Capture the cell that displays the provided text and extract its (x, y) central coordinate. 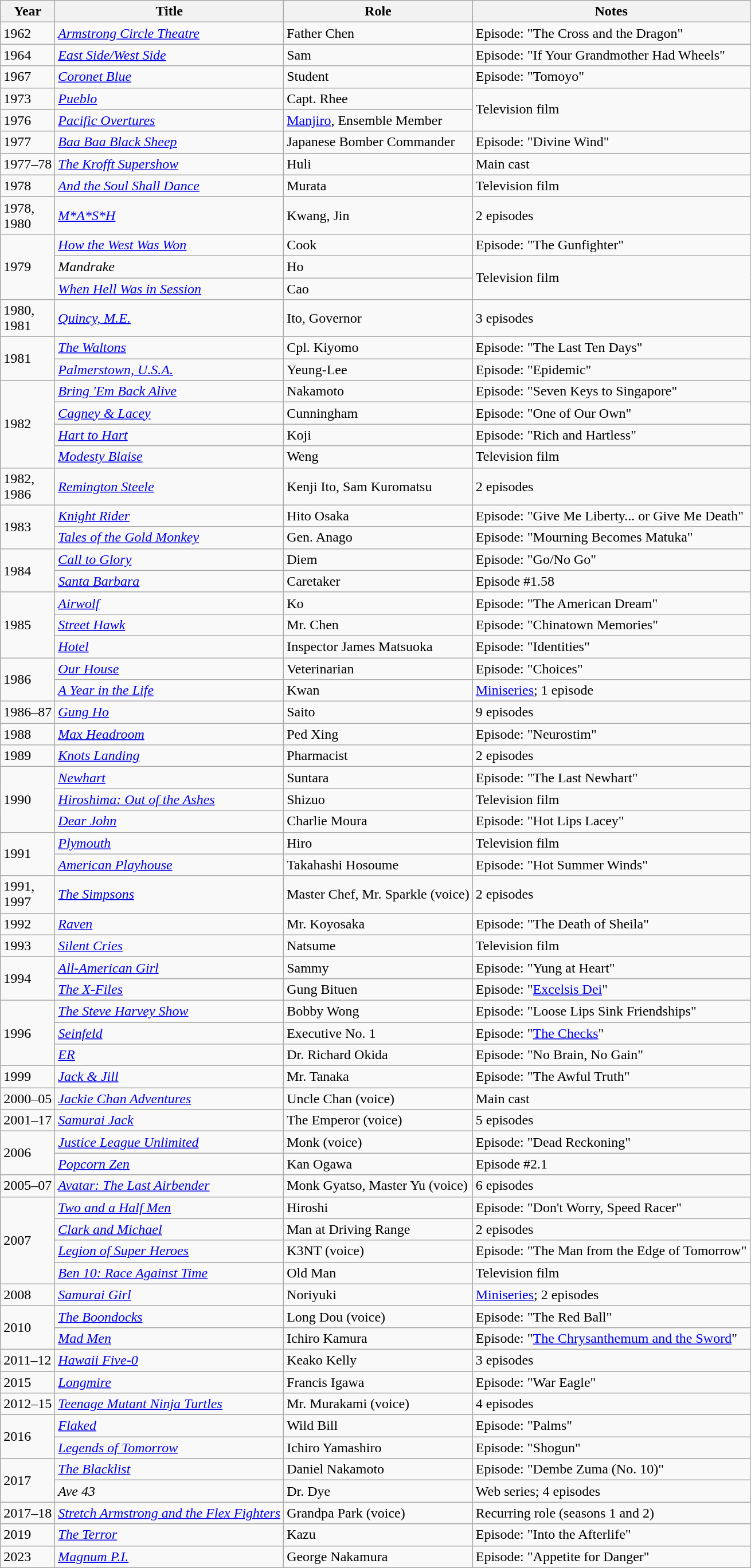
Episode: "Loose Lips Sink Friendships" (611, 1011)
Japanese Bomber Commander (378, 142)
Ave 43 (170, 1491)
Huli (378, 164)
K3NT (voice) (378, 1251)
2017–18 (28, 1513)
ER (170, 1055)
Episode: "War Eagle" (611, 1382)
Pueblo (170, 99)
All-American Girl (170, 967)
Caretaker (378, 581)
Mr. Chen (378, 625)
Pharmacist (378, 756)
Episode: "Excelsis Dei" (611, 989)
Title (170, 11)
Ichiro Yamashiro (378, 1448)
Veterinarian (378, 669)
1962 (28, 33)
Episode: "Go/No Go" (611, 559)
Notes (611, 11)
Stretch Armstrong and the Flex Fighters (170, 1513)
Recurring role (seasons 1 and 2) (611, 1513)
1996 (28, 1033)
Ped Xing (378, 734)
Episode: "Dead Reckoning" (611, 1142)
2001–17 (28, 1120)
Murata (378, 186)
Bring 'Em Back Alive (170, 391)
East Side/West Side (170, 55)
1989 (28, 756)
Charlie Moura (378, 821)
Samurai Jack (170, 1120)
Episode: "The Last Newhart" (611, 778)
Saito (378, 712)
M*A*S*H (170, 215)
Dr. Dye (378, 1491)
1982,1986 (28, 486)
Armstrong Circle Theatre (170, 33)
Episode: "The Man from the Edge of Tomorrow" (611, 1251)
Episode: "Shogun" (611, 1448)
Mandrake (170, 266)
Diem (378, 559)
1984 (28, 570)
Cpl. Kiyomo (378, 348)
Baa Baa Black Sheep (170, 142)
The Simpsons (170, 894)
2017 (28, 1480)
Episode: "The Chrysanthemum and the Sword" (611, 1338)
Tales of the Gold Monkey (170, 538)
Coronet Blue (170, 77)
Francis Igawa (378, 1382)
Our House (170, 669)
Episode: "One of Our Own" (611, 413)
Cagney & Lacey (170, 413)
2006 (28, 1153)
How the West Was Won (170, 245)
Episode: "Appetite for Danger" (611, 1557)
1978,1980 (28, 215)
Kazu (378, 1535)
American Playhouse (170, 865)
Modesty Blaise (170, 457)
Clark and Michael (170, 1229)
Kenji Ito, Sam Kuromatsu (378, 486)
2010 (28, 1327)
Mr. Tanaka (378, 1077)
Episode: "Give Me Liberty... or Give Me Death" (611, 516)
Episode: "Divine Wind" (611, 142)
1964 (28, 55)
Suntara (378, 778)
Miniseries; 2 episodes (611, 1295)
Master Chef, Mr. Sparkle (voice) (378, 894)
Silent Cries (170, 946)
Episode: "Dembe Zuma (No. 10)" (611, 1469)
Daniel Nakamoto (378, 1469)
Mad Men (170, 1338)
Episode: "Don't Worry, Speed Racer" (611, 1208)
The Terror (170, 1535)
Knight Rider (170, 516)
The X-Files (170, 989)
Monk Gyatso, Master Yu (voice) (378, 1186)
Ito, Governor (378, 319)
1980,1981 (28, 319)
Keako Kelly (378, 1360)
Hart to Hart (170, 435)
Koji (378, 435)
Max Headroom (170, 734)
Year (28, 11)
Episode: "The American Dream" (611, 603)
2016 (28, 1437)
Executive No. 1 (378, 1033)
Weng (378, 457)
Call to Glory (170, 559)
2005–07 (28, 1186)
4 episodes (611, 1404)
Episode #1.58 (611, 581)
George Nakamura (378, 1557)
Palmerstown, U.S.A. (170, 370)
Episode: "The Last Ten Days" (611, 348)
And the Soul Shall Dance (170, 186)
Avatar: The Last Airbender (170, 1186)
Grandpa Park (voice) (378, 1513)
2015 (28, 1382)
Legends of Tomorrow (170, 1448)
Episode: "Neurostim" (611, 734)
1973 (28, 99)
1990 (28, 799)
Teenage Mutant Ninja Turtles (170, 1404)
1991,1997 (28, 894)
Cunningham (378, 413)
Hiroshi (378, 1208)
Inspector James Matsuoka (378, 646)
1991 (28, 854)
1988 (28, 734)
Kwang, Jin (378, 215)
When Hell Was in Session (170, 288)
2000–05 (28, 1099)
Man at Driving Range (378, 1229)
2019 (28, 1535)
Episode: "Chinatown Memories" (611, 625)
Episode: "Yung at Heart" (611, 967)
Gen. Anago (378, 538)
Kan Ogawa (378, 1164)
Ho (378, 266)
Episode: "Hot Summer Winds" (611, 865)
Hawaii Five-0 (170, 1360)
Old Man (378, 1273)
1977 (28, 142)
Hito Osaka (378, 516)
Kwan (378, 691)
1986–87 (28, 712)
Episode: "Epidemic" (611, 370)
Ko (378, 603)
1982 (28, 424)
1986 (28, 680)
Quincy, M.E. (170, 319)
Role (378, 11)
5 episodes (611, 1120)
Capt. Rhee (378, 99)
1977–78 (28, 164)
Two and a Half Men (170, 1208)
The Steve Harvey Show (170, 1011)
Knots Landing (170, 756)
Episode: "If Your Grandmother Had Wheels" (611, 55)
6 episodes (611, 1186)
Cao (378, 288)
Ben 10: Race Against Time (170, 1273)
2011–12 (28, 1360)
Pacific Overtures (170, 120)
1999 (28, 1077)
Plymouth (170, 843)
2008 (28, 1295)
2023 (28, 1557)
Cook (378, 245)
1981 (28, 359)
1992 (28, 924)
Episode: "Choices" (611, 669)
Yeung-Lee (378, 370)
Legion of Super Heroes (170, 1251)
1967 (28, 77)
Episode: "No Brain, No Gain" (611, 1055)
Hiroshima: Out of the Ashes (170, 799)
Episode: "The Awful Truth" (611, 1077)
1994 (28, 978)
Episode: "The Death of Sheila" (611, 924)
Ichiro Kamura (378, 1338)
Episode: "The Red Ball" (611, 1316)
The Waltons (170, 348)
Flaked (170, 1426)
Episode: "Seven Keys to Singapore" (611, 391)
Samurai Girl (170, 1295)
1976 (28, 120)
Bobby Wong (378, 1011)
Father Chen (378, 33)
Monk (voice) (378, 1142)
The Krofft Supershow (170, 164)
1978 (28, 186)
Student (378, 77)
Episode: "Identities" (611, 646)
Episode: "The Cross and the Dragon" (611, 33)
Episode: "The Gunfighter" (611, 245)
Wild Bill (378, 1426)
2007 (28, 1240)
1979 (28, 266)
Episode: "Tomoyo" (611, 77)
The Boondocks (170, 1316)
Episode: "Rich and Hartless" (611, 435)
Seinfeld (170, 1033)
Jack & Jill (170, 1077)
Episode #2.1 (611, 1164)
Gung Bituen (378, 989)
Episode: "The Checks" (611, 1033)
Newhart (170, 778)
Sam (378, 55)
Gung Ho (170, 712)
1993 (28, 946)
Noriyuki (378, 1295)
Justice League Unlimited (170, 1142)
The Blacklist (170, 1469)
Manjiro, Ensemble Member (378, 120)
Episode: "Into the Afterlife" (611, 1535)
Street Hawk (170, 625)
Dear John (170, 821)
Hiro (378, 843)
Raven (170, 924)
Long Dou (voice) (378, 1316)
Remington Steele (170, 486)
2012–15 (28, 1404)
Sammy (378, 967)
Magnum P.I. (170, 1557)
Mr. Koyosaka (378, 924)
Shizuo (378, 799)
Web series; 4 episodes (611, 1491)
1985 (28, 625)
Episode: "Hot Lips Lacey" (611, 821)
1983 (28, 527)
Uncle Chan (voice) (378, 1099)
Santa Barbara (170, 581)
Nakamoto (378, 391)
Hotel (170, 646)
Airwolf (170, 603)
9 episodes (611, 712)
Natsume (378, 946)
Mr. Murakami (voice) (378, 1404)
Episode: "Mourning Becomes Matuka" (611, 538)
A Year in the Life (170, 691)
Miniseries; 1 episode (611, 691)
Jackie Chan Adventures (170, 1099)
The Emperor (voice) (378, 1120)
Episode: "Palms" (611, 1426)
Popcorn Zen (170, 1164)
Longmire (170, 1382)
Dr. Richard Okida (378, 1055)
Takahashi Hosoume (378, 865)
